From the cell containing the given text, extract its center point as [X, Y] coordinate. 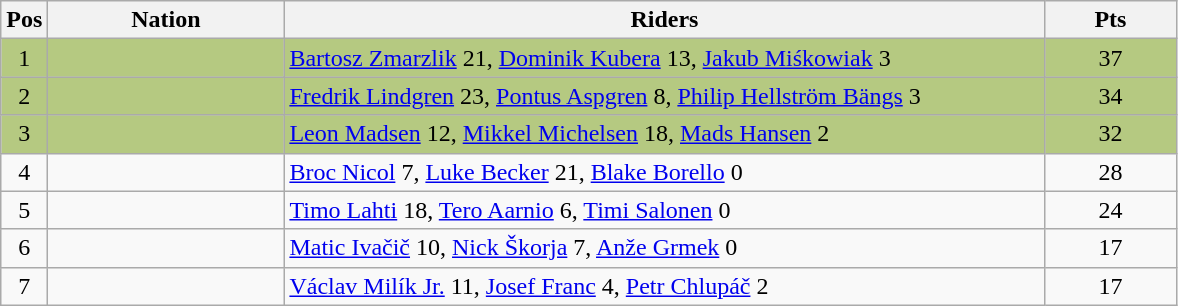
Timo Lahti 18, Tero Aarnio 6, Timi Salonen 0 [664, 210]
Nation [166, 20]
Bartosz Zmarzlik 21, Dominik Kubera 13, Jakub Miśkowiak 3 [664, 58]
Leon Madsen 12, Mikkel Michelsen 18, Mads Hansen 2 [664, 134]
Riders [664, 20]
2 [24, 96]
1 [24, 58]
7 [24, 286]
Pos [24, 20]
Pts [1110, 20]
6 [24, 248]
Václav Milík Jr. 11, Josef Franc 4, Petr Chlupáč 2 [664, 286]
Broc Nicol 7, Luke Becker 21, Blake Borello 0 [664, 172]
28 [1110, 172]
4 [24, 172]
37 [1110, 58]
24 [1110, 210]
32 [1110, 134]
34 [1110, 96]
Matic Ivačič 10, Nick Škorja 7, Anže Grmek 0 [664, 248]
3 [24, 134]
Fredrik Lindgren 23, Pontus Aspgren 8, Philip Hellström Bängs 3 [664, 96]
5 [24, 210]
